Detect which cell encompasses the target text, then output its [X, Y] center coordinate. 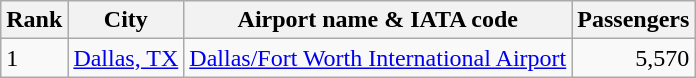
5,570 [634, 58]
Dallas, TX [126, 58]
City [126, 20]
Airport name & IATA code [378, 20]
Dallas/Fort Worth International Airport [378, 58]
1 [34, 58]
Rank [34, 20]
Passengers [634, 20]
